Return (x, y) of the center of cell containing provided text 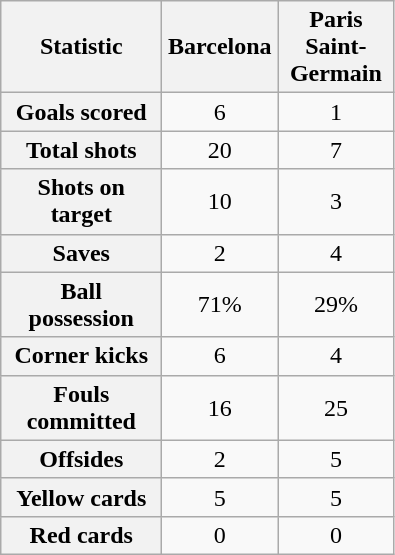
7 (336, 150)
Goals scored (82, 112)
20 (220, 150)
71% (220, 304)
25 (336, 408)
Saves (82, 253)
Fouls committed (82, 408)
Statistic (82, 47)
Barcelona (220, 47)
3 (336, 202)
Total shots (82, 150)
Yellow cards (82, 497)
29% (336, 304)
Corner kicks (82, 356)
Paris Saint-Germain (336, 47)
Ball possession (82, 304)
Shots on target (82, 202)
1 (336, 112)
10 (220, 202)
Red cards (82, 535)
Offsides (82, 459)
16 (220, 408)
